Capture the cell that displays the provided text and extract its (X, Y) central coordinate. 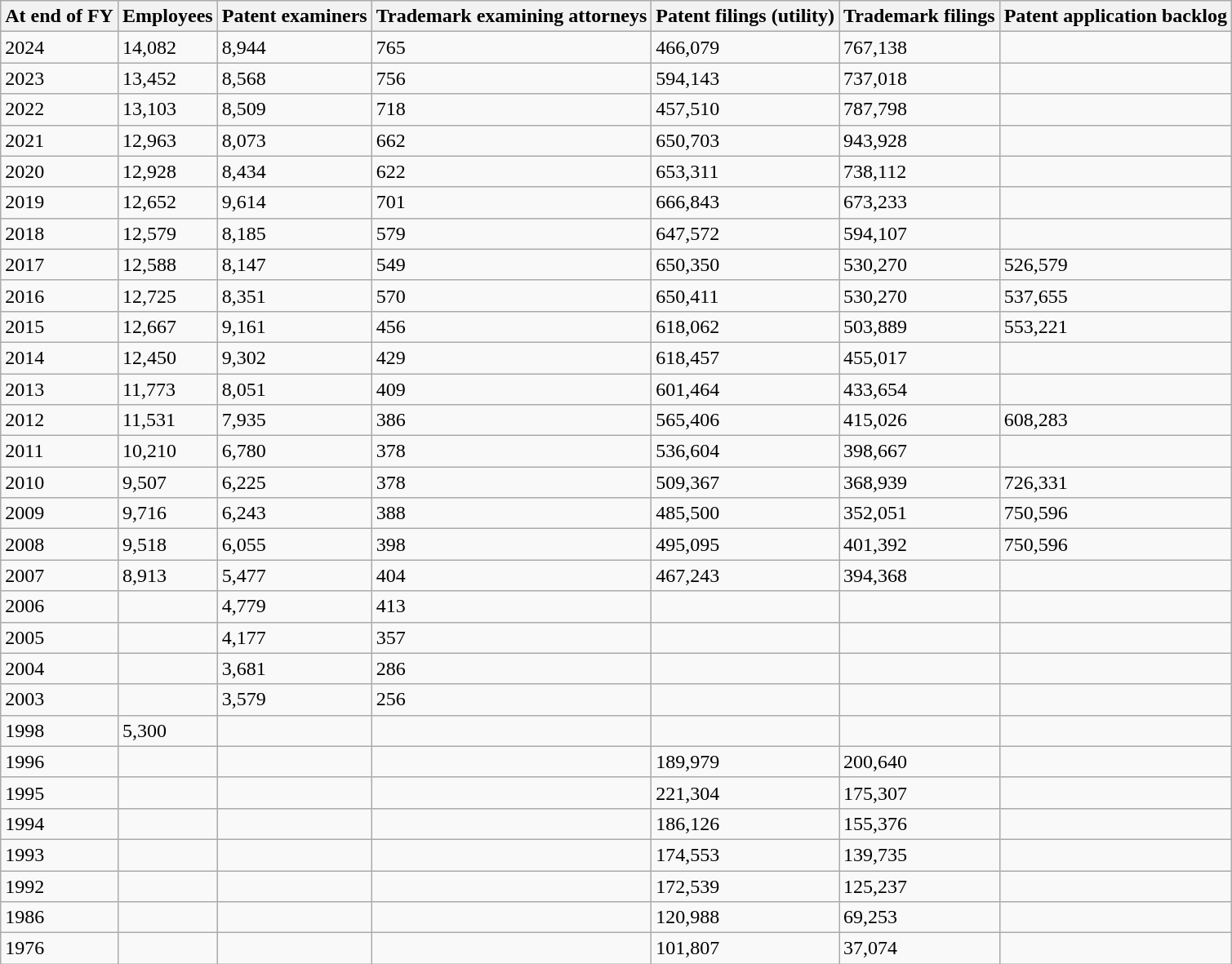
2024 (60, 47)
495,095 (745, 544)
Patent application backlog (1115, 16)
594,107 (919, 233)
At end of FY (60, 16)
537,655 (1115, 295)
618,457 (745, 358)
570 (511, 295)
398 (511, 544)
608,283 (1115, 420)
647,572 (745, 233)
9,161 (294, 327)
Employees (167, 16)
9,716 (167, 513)
394,368 (919, 575)
594,143 (745, 78)
3,681 (294, 669)
13,103 (167, 109)
1976 (60, 948)
8,073 (294, 140)
386 (511, 420)
413 (511, 606)
787,798 (919, 109)
673,233 (919, 202)
175,307 (919, 793)
9,614 (294, 202)
666,843 (745, 202)
5,300 (167, 731)
4,779 (294, 606)
2018 (60, 233)
765 (511, 47)
Trademark filings (919, 16)
8,147 (294, 264)
2003 (60, 700)
388 (511, 513)
125,237 (919, 886)
37,074 (919, 948)
14,082 (167, 47)
Trademark examining attorneys (511, 16)
526,579 (1115, 264)
401,392 (919, 544)
455,017 (919, 358)
139,735 (919, 855)
9,518 (167, 544)
2004 (60, 669)
2010 (60, 482)
579 (511, 233)
7,935 (294, 420)
2022 (60, 109)
2023 (60, 78)
433,654 (919, 389)
943,928 (919, 140)
1993 (60, 855)
2013 (60, 389)
9,302 (294, 358)
12,963 (167, 140)
200,640 (919, 762)
12,652 (167, 202)
13,452 (167, 78)
650,350 (745, 264)
1995 (60, 793)
1986 (60, 917)
3,579 (294, 700)
726,331 (1115, 482)
155,376 (919, 824)
1992 (60, 886)
6,780 (294, 451)
429 (511, 358)
2009 (60, 513)
2011 (60, 451)
618,062 (745, 327)
8,051 (294, 389)
1998 (60, 731)
2017 (60, 264)
12,928 (167, 171)
737,018 (919, 78)
718 (511, 109)
503,889 (919, 327)
2021 (60, 140)
553,221 (1115, 327)
8,185 (294, 233)
10,210 (167, 451)
172,539 (745, 886)
8,913 (167, 575)
565,406 (745, 420)
756 (511, 78)
2016 (60, 295)
622 (511, 171)
6,243 (294, 513)
2015 (60, 327)
509,367 (745, 482)
6,225 (294, 482)
Patent filings (utility) (745, 16)
186,126 (745, 824)
12,450 (167, 358)
2012 (60, 420)
256 (511, 700)
738,112 (919, 171)
767,138 (919, 47)
8,568 (294, 78)
409 (511, 389)
189,979 (745, 762)
12,667 (167, 327)
466,079 (745, 47)
601,464 (745, 389)
2007 (60, 575)
650,411 (745, 295)
11,531 (167, 420)
221,304 (745, 793)
1996 (60, 762)
2014 (60, 358)
1994 (60, 824)
8,351 (294, 295)
653,311 (745, 171)
6,055 (294, 544)
2008 (60, 544)
120,988 (745, 917)
2020 (60, 171)
701 (511, 202)
352,051 (919, 513)
174,553 (745, 855)
404 (511, 575)
536,604 (745, 451)
8,509 (294, 109)
8,944 (294, 47)
12,725 (167, 295)
101,807 (745, 948)
485,500 (745, 513)
2019 (60, 202)
286 (511, 669)
12,579 (167, 233)
8,434 (294, 171)
2005 (60, 637)
Patent examiners (294, 16)
368,939 (919, 482)
457,510 (745, 109)
2006 (60, 606)
650,703 (745, 140)
398,667 (919, 451)
5,477 (294, 575)
69,253 (919, 917)
662 (511, 140)
357 (511, 637)
456 (511, 327)
415,026 (919, 420)
467,243 (745, 575)
9,507 (167, 482)
4,177 (294, 637)
12,588 (167, 264)
11,773 (167, 389)
549 (511, 264)
